Provide the (x, y) coordinate of the cell's center where the given text is located.  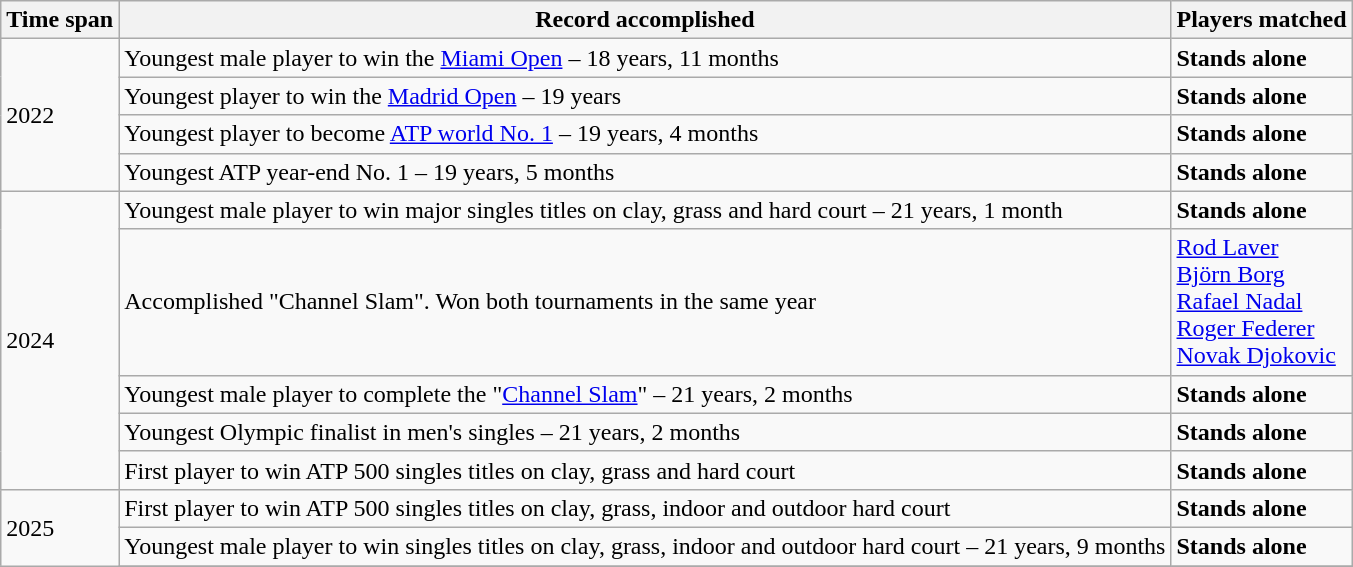
Time span (60, 20)
Accomplished "Channel Slam". Won both tournaments in the same year (645, 302)
Rod LaverBjörn BorgRafael NadalRoger FedererNovak Djokovic (1262, 302)
Youngest player to become ATP world No. 1 – 19 years, 4 months (645, 134)
Youngest Olympic finalist in men's singles – 21 years, 2 months (645, 432)
Youngest male player to win the Miami Open – 18 years, 11 months (645, 58)
Youngest male player to complete the "Channel Slam" – 21 years, 2 months (645, 394)
Youngest player to win the Madrid Open – 19 years (645, 96)
Youngest male player to win singles titles on clay, grass, indoor and outdoor hard court – 21 years, 9 months (645, 546)
First player to win ATP 500 singles titles on clay, grass, indoor and outdoor hard court (645, 508)
Youngest male player to win major singles titles on clay, grass and hard court – 21 years, 1 month (645, 210)
Record accomplished (645, 20)
2024 (60, 340)
Players matched (1262, 20)
Youngest ATP year-end No. 1 – 19 years, 5 months (645, 172)
2025 (60, 527)
2022 (60, 115)
First player to win ATP 500 singles titles on clay, grass and hard court (645, 470)
